Locate the cell with the specified text and output its [x, y] center coordinate. 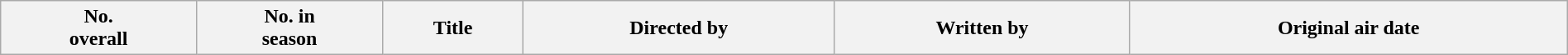
No. inseason [289, 28]
Written by [982, 28]
Directed by [678, 28]
Title [453, 28]
Original air date [1348, 28]
No.overall [99, 28]
